Locate the cell with the specified text and output its [x, y] center coordinate. 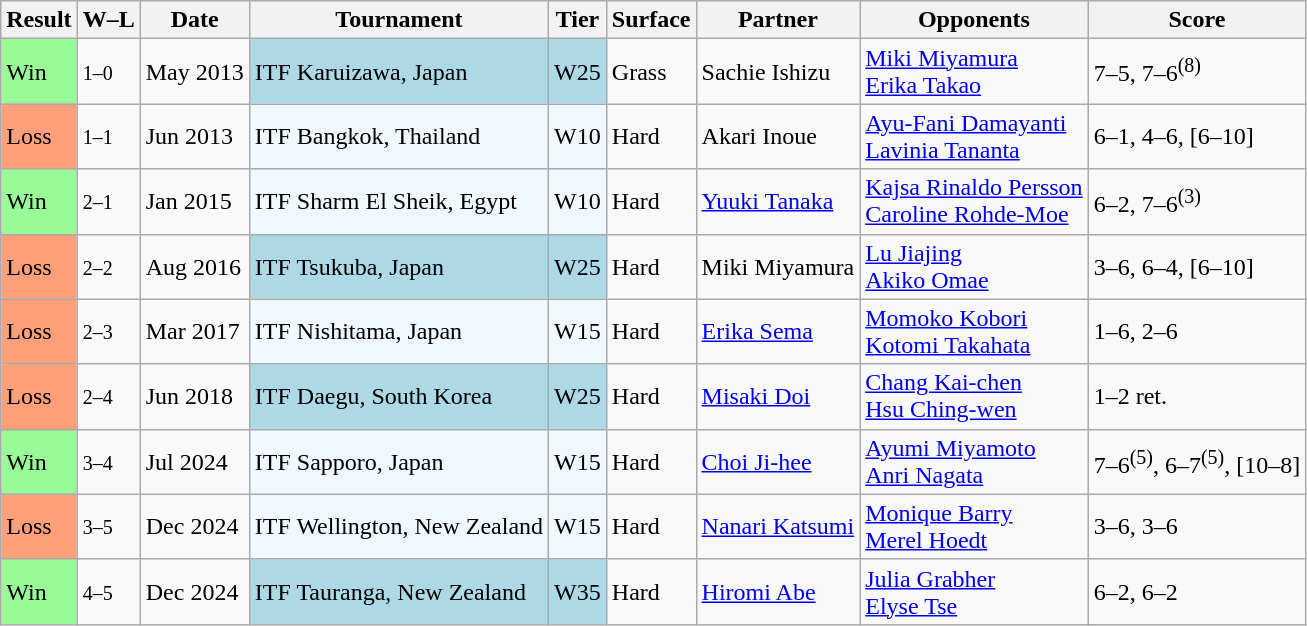
ITF Tauranga, New Zealand [398, 592]
Tier [578, 20]
W35 [578, 592]
3–4 [108, 462]
7–5, 7–6(8) [1197, 72]
Ayumi Miyamoto Anri Nagata [974, 462]
ITF Wellington, New Zealand [398, 526]
Score [1197, 20]
2–4 [108, 396]
1–2 ret. [1197, 396]
3–6, 3–6 [1197, 526]
May 2013 [194, 72]
7–6(5), 6–7(5), [10–8] [1197, 462]
Nanari Katsumi [778, 526]
Miki Miyamura [778, 266]
ITF Bangkok, Thailand [398, 136]
Mar 2017 [194, 332]
1–1 [108, 136]
Jul 2024 [194, 462]
Yuuki Tanaka [778, 202]
Lu Jiajing Akiko Omae [974, 266]
Julia Grabher Elyse Tse [974, 592]
Aug 2016 [194, 266]
ITF Tsukuba, Japan [398, 266]
4–5 [108, 592]
ITF Karuizawa, Japan [398, 72]
Surface [651, 20]
2–1 [108, 202]
Hiromi Abe [778, 592]
Sachie Ishizu [778, 72]
Jun 2018 [194, 396]
ITF Sapporo, Japan [398, 462]
Jun 2013 [194, 136]
Chang Kai-chen Hsu Ching-wen [974, 396]
1–0 [108, 72]
Grass [651, 72]
Opponents [974, 20]
Misaki Doi [778, 396]
Kajsa Rinaldo Persson Caroline Rohde-Moe [974, 202]
6–2, 7–6(3) [1197, 202]
W–L [108, 20]
Tournament [398, 20]
Ayu-Fani Damayanti Lavinia Tananta [974, 136]
6–1, 4–6, [6–10] [1197, 136]
3–6, 6–4, [6–10] [1197, 266]
ITF Sharm El Sheik, Egypt [398, 202]
6–2, 6–2 [1197, 592]
2–2 [108, 266]
Momoko Kobori Kotomi Takahata [974, 332]
Miki Miyamura Erika Takao [974, 72]
Erika Sema [778, 332]
Date [194, 20]
Result [39, 20]
Choi Ji-hee [778, 462]
Jan 2015 [194, 202]
ITF Nishitama, Japan [398, 332]
Partner [778, 20]
ITF Daegu, South Korea [398, 396]
1–6, 2–6 [1197, 332]
Monique Barry Merel Hoedt [974, 526]
3–5 [108, 526]
Akari Inoue [778, 136]
2–3 [108, 332]
